Pinpoint the cell where the given text exists, returning its [x, y] midpoint coordinate. 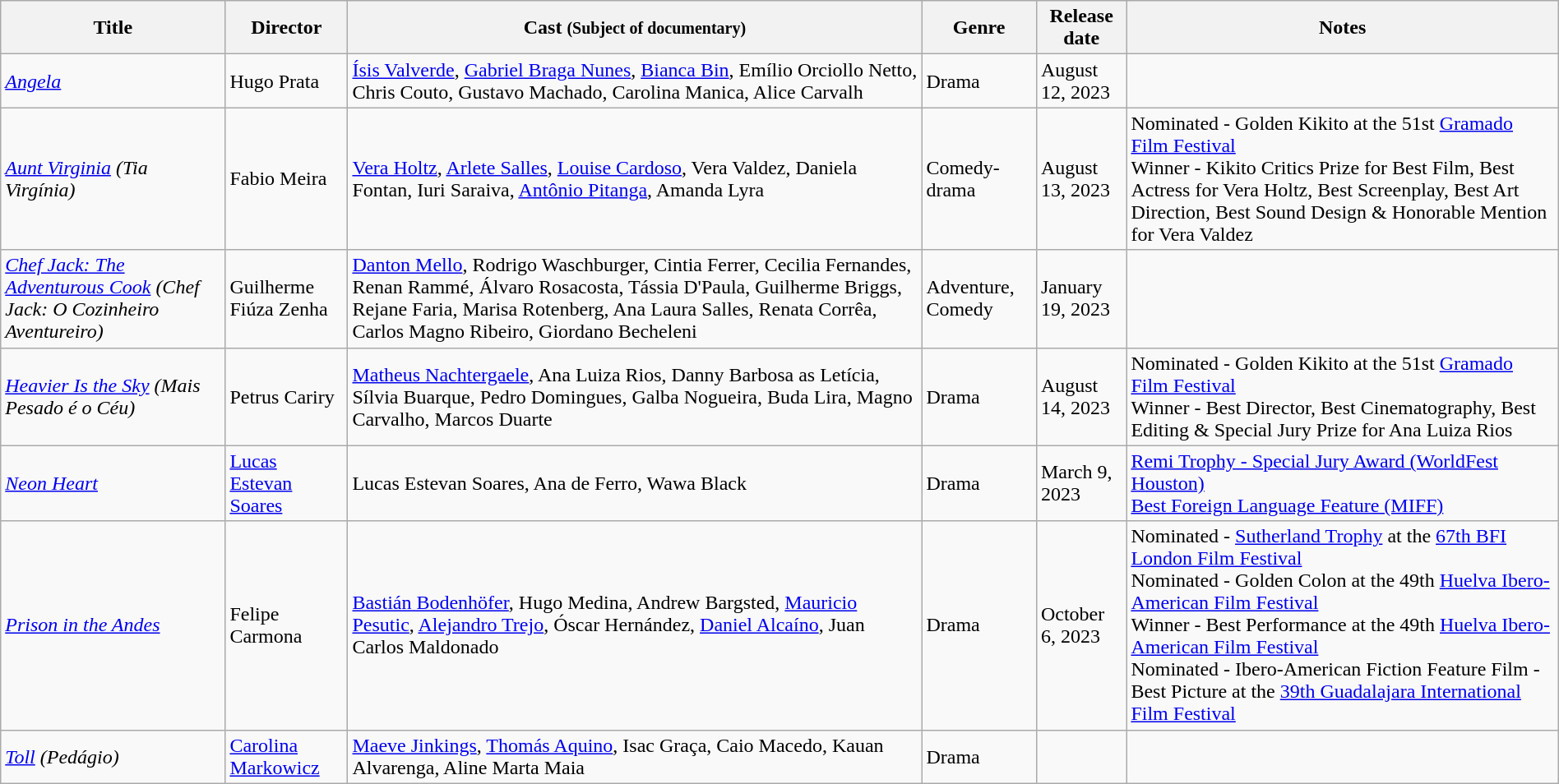
March 9, 2023 [1081, 483]
Genre [979, 28]
Carolina Markowicz [286, 756]
August 13, 2023 [1081, 179]
January 19, 2023 [1081, 299]
Heavier Is the Sky (Mais Pesado é o Céu) [113, 396]
Guilherme Fiúza Zenha [286, 299]
Toll (Pedágio) [113, 756]
Remi Trophy - Special Jury Award (WorldFest Houston)Best Foreign Language Feature (MIFF) [1342, 483]
Cast (Subject of documentary) [635, 28]
Aunt Virginia (Tia Virgínia) [113, 179]
October 6, 2023 [1081, 625]
Comedy-drama [979, 179]
Petrus Cariry [286, 396]
Fabio Meira [286, 179]
August 12, 2023 [1081, 81]
Notes [1342, 28]
Release date [1081, 28]
Ísis Valverde, Gabriel Braga Nunes, Bianca Bin, Emílio Orciollo Netto, Chris Couto, Gustavo Machado, Carolina Manica, Alice Carvalh [635, 81]
Bastián Bodenhöfer, Hugo Medina, Andrew Bargsted, Mauricio Pesutic, Alejandro Trejo, Óscar Hernández, Daniel Alcaíno, Juan Carlos Maldonado [635, 625]
Title [113, 28]
Lucas Estevan Soares, Ana de Ferro, Wawa Black [635, 483]
Chef Jack: The Adventurous Cook (Chef Jack: O Cozinheiro Aventureiro) [113, 299]
Prison in the Andes [113, 625]
Adventure, Comedy [979, 299]
August 14, 2023 [1081, 396]
Vera Holtz, Arlete Salles, Louise Cardoso, Vera Valdez, Daniela Fontan, Iuri Saraiva, Antônio Pitanga, Amanda Lyra [635, 179]
Director [286, 28]
Lucas Estevan Soares [286, 483]
Felipe Carmona [286, 625]
Maeve Jinkings, Thomás Aquino, Isac Graça, Caio Macedo, Kauan Alvarenga, Aline Marta Maia [635, 756]
Neon Heart [113, 483]
Hugo Prata [286, 81]
Angela [113, 81]
